Locate the cell with the specified text and output its (x, y) center coordinate. 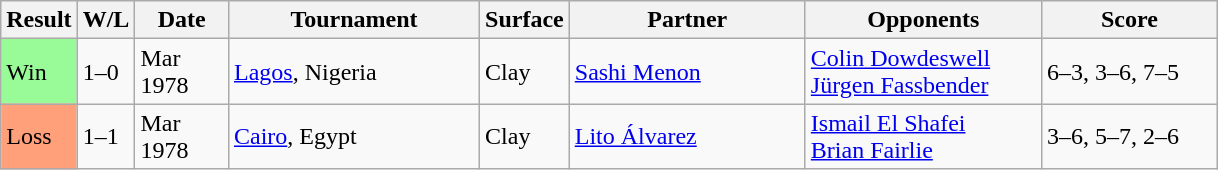
3–6, 5–7, 2–6 (1129, 136)
Lito Álvarez (687, 136)
Tournament (354, 20)
1–0 (106, 72)
W/L (106, 20)
Score (1129, 20)
Sashi Menon (687, 72)
Result (39, 20)
Loss (39, 136)
1–1 (106, 136)
Surface (525, 20)
Opponents (923, 20)
Win (39, 72)
Ismail El Shafei Brian Fairlie (923, 136)
Partner (687, 20)
Colin Dowdeswell Jürgen Fassbender (923, 72)
Lagos, Nigeria (354, 72)
6–3, 3–6, 7–5 (1129, 72)
Cairo, Egypt (354, 136)
Date (182, 20)
